Capture the cell that displays the provided text and extract its [x, y] central coordinate. 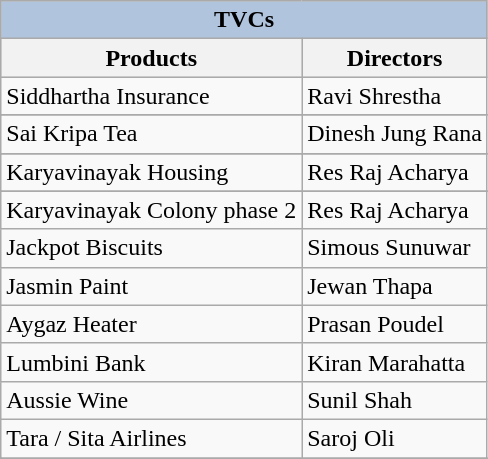
Karyavinayak Housing [152, 172]
Sai Kripa Tea [152, 134]
Jackpot Biscuits [152, 248]
Saroj Oli [395, 438]
Karyavinayak Colony phase 2 [152, 210]
Simous Sunuwar [395, 248]
Jewan Thapa [395, 286]
Tara / Sita Airlines [152, 438]
Products [152, 58]
Prasan Poudel [395, 324]
Ravi Shrestha [395, 96]
TVCs [244, 20]
Kiran Marahatta [395, 362]
Jasmin Paint [152, 286]
Lumbini Bank [152, 362]
Siddhartha Insurance [152, 96]
Sunil Shah [395, 400]
Dinesh Jung Rana [395, 134]
Aygaz Heater [152, 324]
Directors [395, 58]
Aussie Wine [152, 400]
